Locate the cell with the specified text and output its [X, Y] center coordinate. 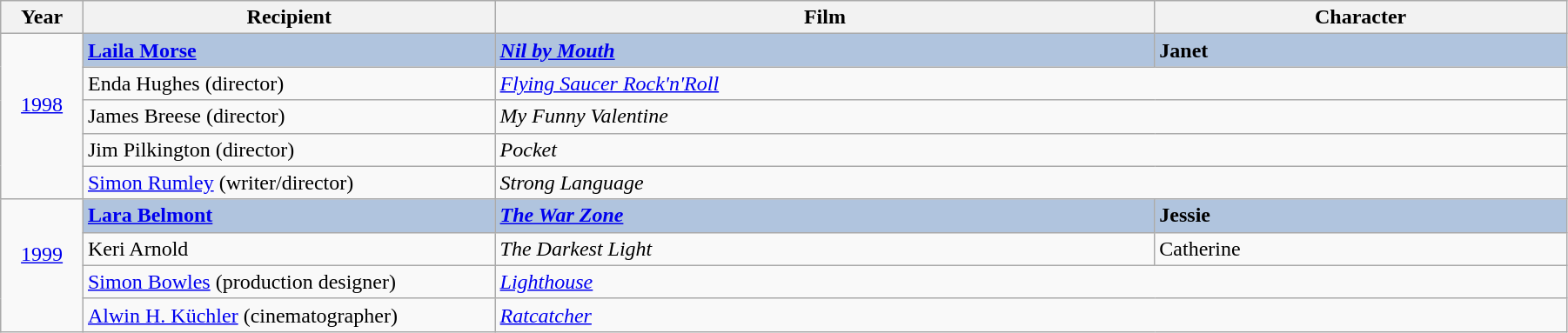
Ratcatcher [1030, 315]
Pocket [1030, 150]
Film [825, 17]
Enda Hughes (director) [289, 83]
Nil by Mouth [825, 50]
The War Zone [825, 216]
James Breese (director) [289, 117]
Alwin H. Küchler (cinematographer) [289, 315]
Recipient [289, 17]
Lara Belmont [289, 216]
Character [1361, 17]
Keri Arnold [289, 249]
Simon Rumley (writer/director) [289, 183]
1999 [42, 265]
Janet [1361, 50]
Catherine [1361, 249]
Jim Pilkington (director) [289, 150]
Year [42, 17]
Simon Bowles (production designer) [289, 282]
Flying Saucer Rock'n'Roll [1030, 83]
My Funny Valentine [1030, 117]
Lighthouse [1030, 282]
Strong Language [1030, 183]
1998 [42, 117]
The Darkest Light [825, 249]
Laila Morse [289, 50]
Jessie [1361, 216]
